Return (x, y) of the center of cell containing provided text 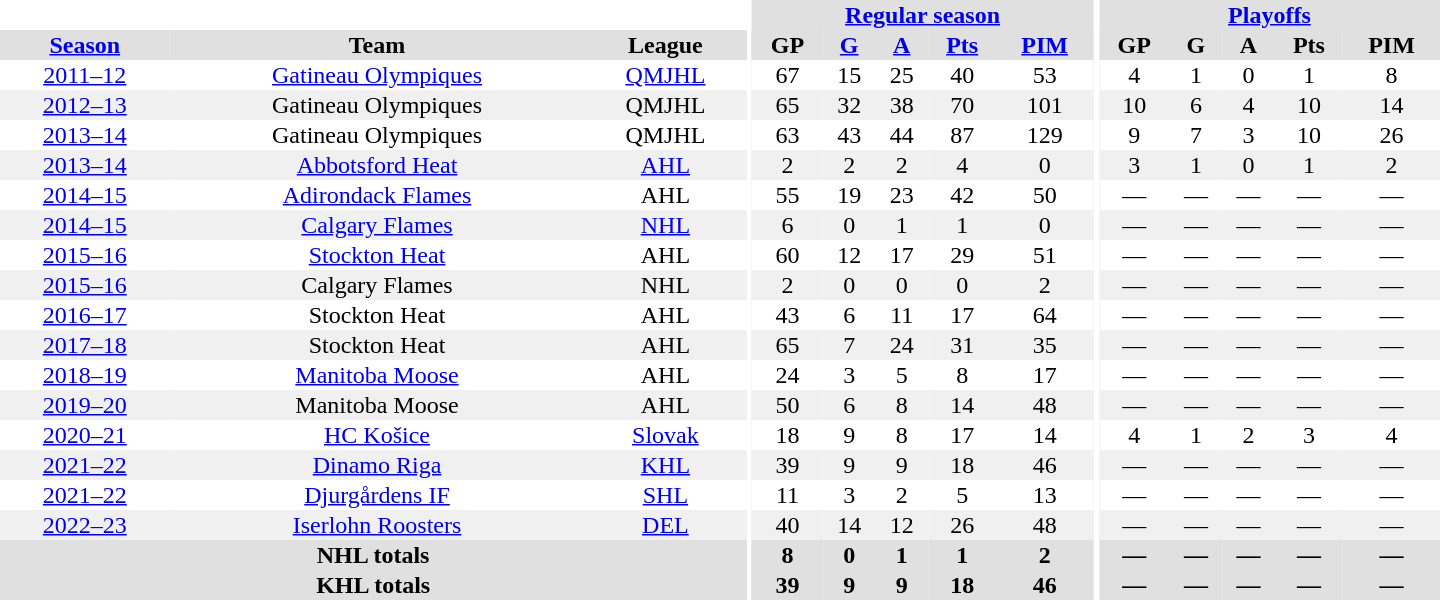
Abbotsford Heat (378, 165)
Iserlohn Roosters (378, 525)
2012–13 (85, 105)
HC Košice (378, 435)
Regular season (922, 15)
Team (378, 45)
15 (850, 75)
55 (788, 195)
60 (788, 255)
63 (788, 135)
2016–17 (85, 315)
19 (850, 195)
35 (1044, 345)
League (666, 45)
42 (962, 195)
101 (1044, 105)
Djurgårdens IF (378, 495)
2018–19 (85, 375)
DEL (666, 525)
KHL (666, 465)
13 (1044, 495)
NHL totals (373, 555)
38 (902, 105)
25 (902, 75)
2017–18 (85, 345)
129 (1044, 135)
29 (962, 255)
SHL (666, 495)
87 (962, 135)
64 (1044, 315)
Season (85, 45)
31 (962, 345)
53 (1044, 75)
Playoffs (1270, 15)
23 (902, 195)
2019–20 (85, 405)
70 (962, 105)
KHL totals (373, 585)
51 (1044, 255)
2011–12 (85, 75)
2022–23 (85, 525)
44 (902, 135)
32 (850, 105)
Adirondack Flames (378, 195)
2020–21 (85, 435)
67 (788, 75)
Dinamo Riga (378, 465)
Slovak (666, 435)
